Scan for the cell matching the given text and deliver its [X, Y] coordinate at center. 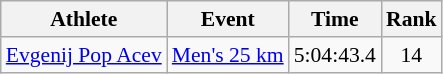
Men's 25 km [228, 55]
Athlete [84, 19]
Event [228, 19]
14 [412, 55]
5:04:43.4 [335, 55]
Evgenij Pop Acev [84, 55]
Time [335, 19]
Rank [412, 19]
